Locate the cell with the specified text and output its (x, y) center coordinate. 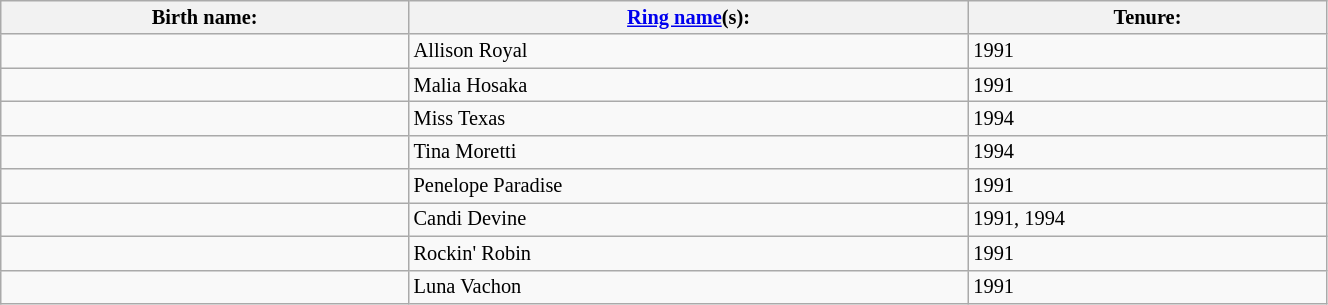
Penelope Paradise (689, 186)
Tenure: (1147, 17)
Luna Vachon (689, 287)
Rockin' Robin (689, 253)
Allison Royal (689, 51)
Ring name(s): (689, 17)
Birth name: (205, 17)
Miss Texas (689, 118)
Candi Devine (689, 219)
1991, 1994 (1147, 219)
Tina Moretti (689, 152)
Malia Hosaka (689, 85)
